For the text-containing cell, return its midpoint in [X, Y] coordinate format. 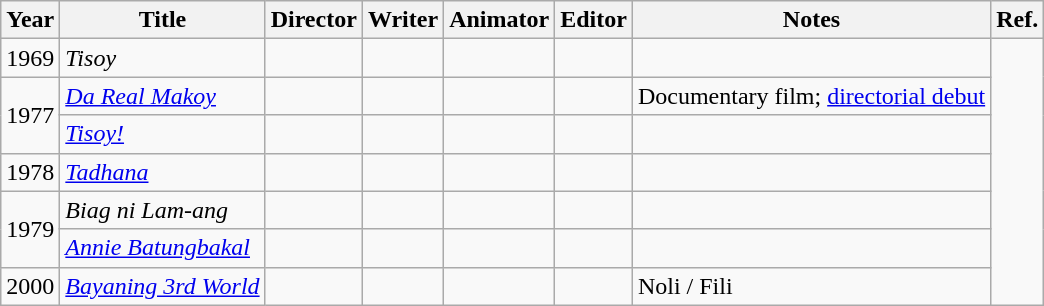
1979 [30, 229]
Tisoy! [162, 134]
Annie Batungbakal [162, 248]
2000 [30, 286]
Noli / Fili [811, 286]
Notes [811, 20]
Da Real Makoy [162, 96]
Documentary film; directorial debut [811, 96]
Biag ni Lam-ang [162, 210]
Ref. [1018, 20]
Bayaning 3rd World [162, 286]
Title [162, 20]
1978 [30, 172]
Tadhana [162, 172]
Animator [500, 20]
Tisoy [162, 58]
1977 [30, 115]
Writer [402, 20]
Year [30, 20]
Director [314, 20]
1969 [30, 58]
Editor [594, 20]
